For the text-containing cell, return its midpoint in [X, Y] coordinate format. 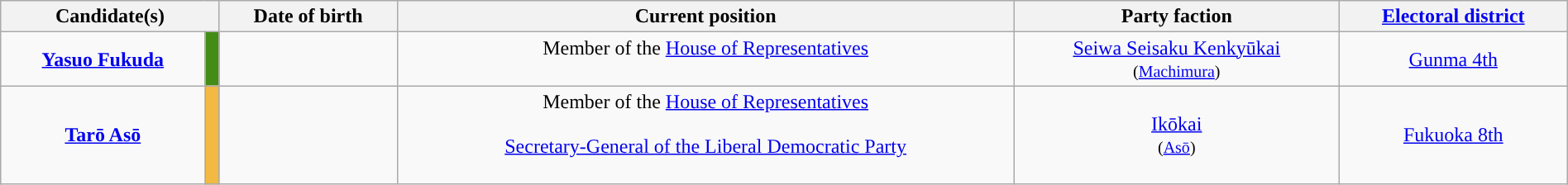
Electoral district [1453, 17]
Party faction [1176, 17]
Member of the House of Representatives [705, 59]
Fukuoka 8th [1453, 135]
Date of birth [308, 17]
Member of the House of RepresentativesSecretary-General of the Liberal Democratic Party [705, 135]
Seiwa Seisaku Kenkyūkai (Machimura) [1176, 59]
Candidate(s) [110, 17]
Current position [705, 17]
Ikōkai (Asō) [1176, 135]
Yasuo Fukuda [103, 59]
Tarō Asō [103, 135]
Gunma 4th [1453, 59]
